Identify which cell holds the provided text, then report its [X, Y] central coordinate. 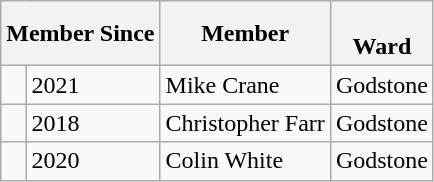
Christopher Farr [245, 123]
2018 [93, 123]
Colin White [245, 161]
2020 [93, 161]
Member Since [80, 34]
2021 [93, 85]
Ward [382, 34]
Mike Crane [245, 85]
Member [245, 34]
